Provide the (X, Y) coordinate of the cell's center where the given text is located.  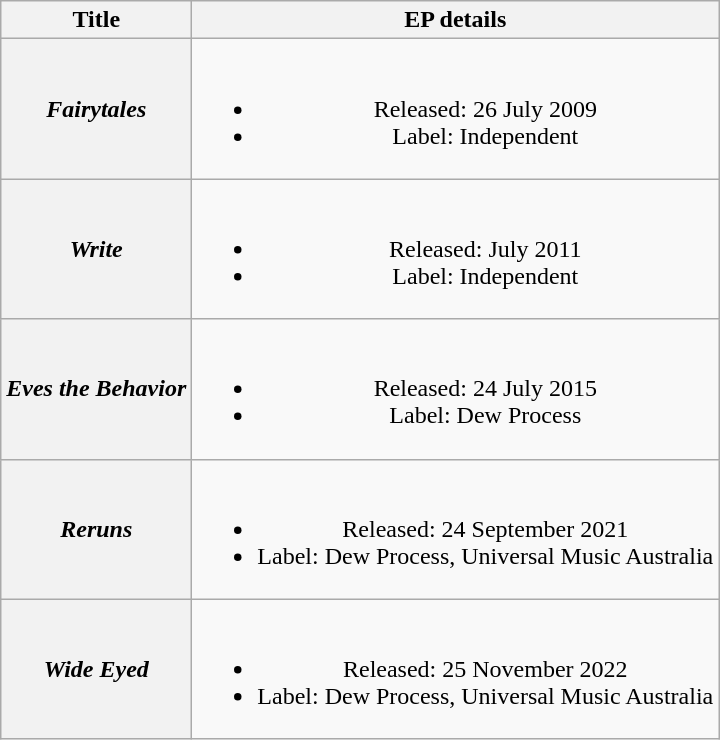
Title (96, 20)
Released: 24 July 2015Label: Dew Process (456, 389)
Wide Eyed (96, 669)
Eves the Behavior (96, 389)
Fairytales (96, 109)
EP details (456, 20)
Reruns (96, 529)
Released: 25 November 2022Label: Dew Process, Universal Music Australia (456, 669)
Released: July 2011Label: Independent (456, 249)
Released: 26 July 2009Label: Independent (456, 109)
Released: 24 September 2021Label: Dew Process, Universal Music Australia (456, 529)
Write (96, 249)
